Pinpoint the cell where the given text exists, returning its [x, y] midpoint coordinate. 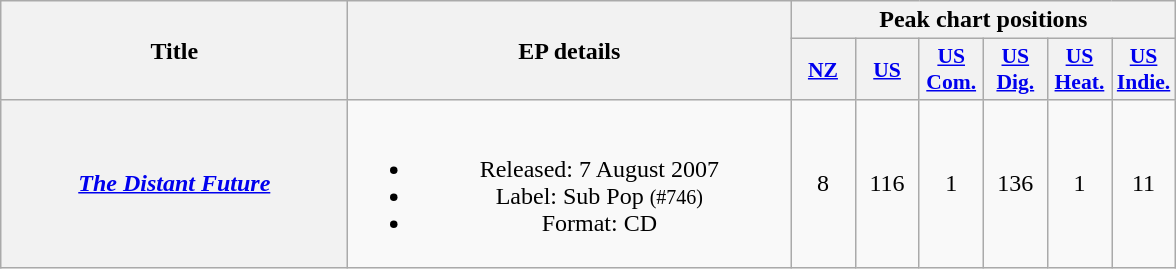
8 [823, 184]
136 [1015, 184]
USDig. [1015, 70]
EP details [570, 50]
116 [887, 184]
US [887, 70]
USIndie. [1144, 70]
USCom. [951, 70]
11 [1144, 184]
The Distant Future [174, 184]
Released: 7 August 2007Label: Sub Pop (#746)Format: CD [570, 184]
USHeat. [1079, 70]
Title [174, 50]
NZ [823, 70]
Peak chart positions [984, 20]
